Find where the given text appears and provide that cell's center as [X, Y] coordinate. 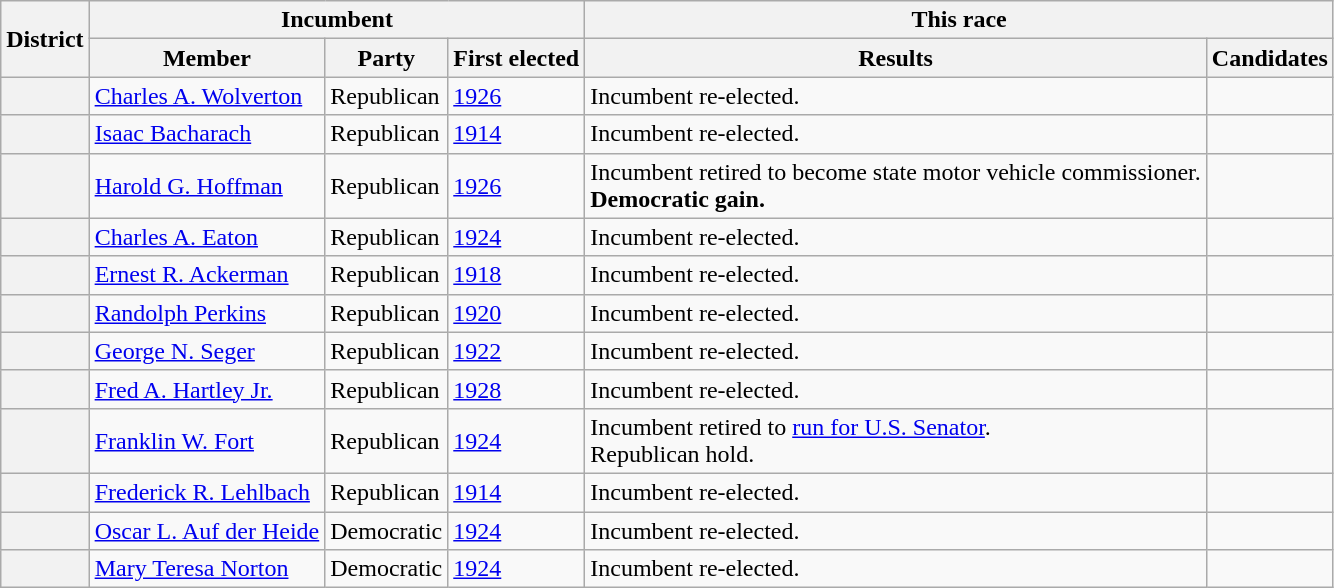
George N. Seger [207, 351]
Incumbent retired to become state motor vehicle commissioner.Democratic gain. [896, 186]
Isaac Bacharach [207, 134]
Incumbent retired to run for U.S. Senator.Republican hold. [896, 440]
This race [960, 20]
District [45, 39]
First elected [516, 58]
1920 [516, 313]
Fred A. Hartley Jr. [207, 389]
1928 [516, 389]
Candidates [1270, 58]
1922 [516, 351]
Oscar L. Auf der Heide [207, 531]
Harold G. Hoffman [207, 186]
Ernest R. Ackerman [207, 275]
Results [896, 58]
Mary Teresa Norton [207, 569]
Franklin W. Fort [207, 440]
Frederick R. Lehlbach [207, 492]
Member [207, 58]
Randolph Perkins [207, 313]
Party [386, 58]
Incumbent [337, 20]
Charles A. Wolverton [207, 96]
1918 [516, 275]
Charles A. Eaton [207, 237]
